For the text-containing cell, return its midpoint in [X, Y] coordinate format. 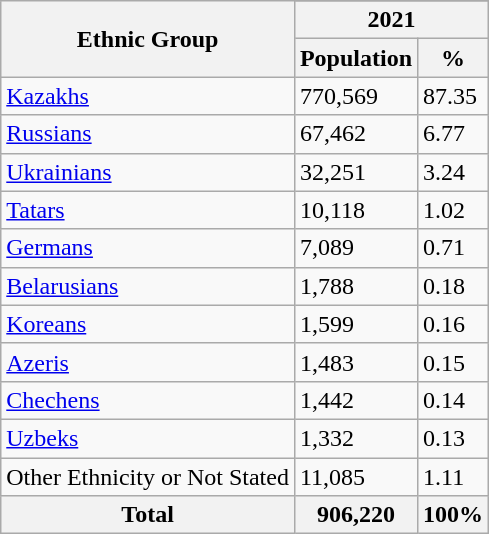
87.35 [454, 96]
1.11 [454, 477]
Koreans [148, 324]
Chechens [148, 400]
Belarusians [148, 286]
Uzbeks [148, 438]
1,599 [356, 324]
Ethnic Group [148, 39]
Germans [148, 248]
% [454, 58]
Kazakhs [148, 96]
100% [454, 515]
Other Ethnicity or Not Stated [148, 477]
1,483 [356, 362]
Russians [148, 134]
0.71 [454, 248]
11,085 [356, 477]
906,220 [356, 515]
1,442 [356, 400]
0.14 [454, 400]
32,251 [356, 172]
6.77 [454, 134]
0.16 [454, 324]
2021 [391, 20]
Population [356, 58]
Ukrainians [148, 172]
0.15 [454, 362]
67,462 [356, 134]
0.13 [454, 438]
Azeris [148, 362]
10,118 [356, 210]
0.18 [454, 286]
3.24 [454, 172]
1,332 [356, 438]
1.02 [454, 210]
1,788 [356, 286]
Tatars [148, 210]
770,569 [356, 96]
7,089 [356, 248]
Total [148, 515]
